Find where the given text appears and provide that cell's center as (X, Y) coordinate. 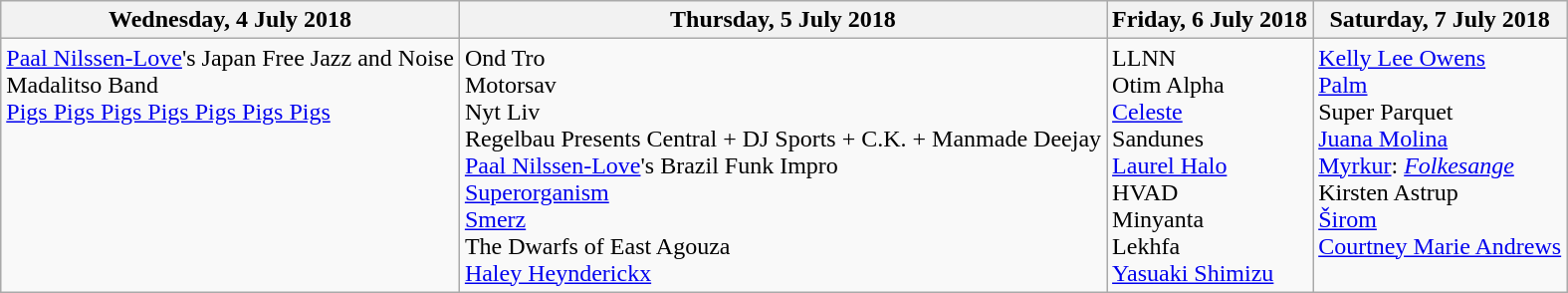
Friday, 6 July 2018 (1211, 20)
Saturday, 7 July 2018 (1440, 20)
Kelly Lee OwensPalmSuper ParquetJuana MolinaMyrkur: FolkesangeKirsten AstrupŠiromCourtney Marie Andrews (1440, 165)
LLNNOtim AlphaCelesteSandunesLaurel HaloHVADMinyantaLekhfaYasuaki Shimizu (1211, 165)
Wednesday, 4 July 2018 (231, 20)
Paal Nilssen-Love's Japan Free Jazz and NoiseMadalitso BandPigs Pigs Pigs Pigs Pigs Pigs Pigs (231, 165)
Thursday, 5 July 2018 (783, 20)
